Return the [x, y] coordinate for the center point of the cell that contains the specified text.  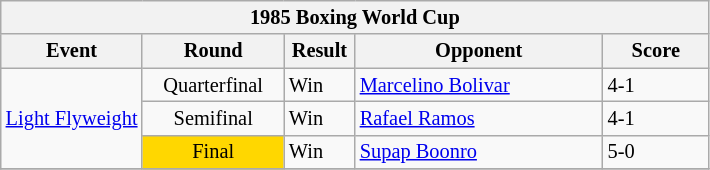
Result [320, 51]
Quarterfinal [213, 85]
Marcelino Bolivar [479, 85]
Final [213, 152]
Rafael Ramos [479, 118]
Opponent [479, 51]
Semifinal [213, 118]
Light Flyweight [72, 118]
Round [213, 51]
Score [656, 51]
Supap Boonro [479, 152]
5-0 [656, 152]
Event [72, 51]
1985 Boxing World Cup [355, 17]
